Return the [x, y] coordinate for the center point of the cell that contains the specified text.  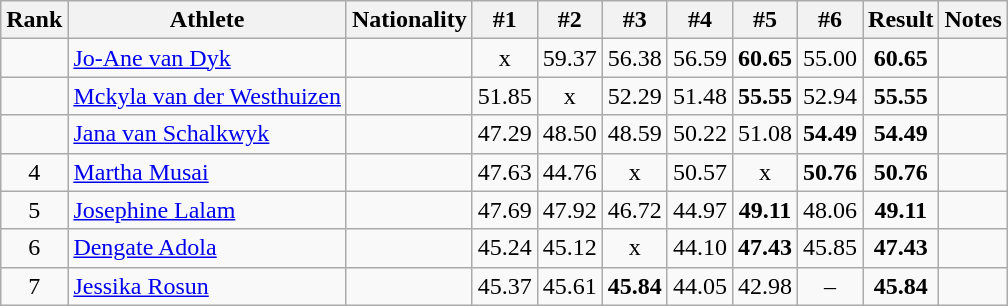
#1 [504, 20]
Jessika Rosun [208, 286]
44.05 [700, 286]
47.63 [504, 172]
45.85 [830, 248]
44.97 [700, 210]
4 [34, 172]
#2 [570, 20]
#4 [700, 20]
Dengate Adola [208, 248]
44.10 [700, 248]
51.48 [700, 96]
56.59 [700, 58]
7 [34, 286]
5 [34, 210]
47.29 [504, 134]
48.50 [570, 134]
47.69 [504, 210]
Mckyla van der Westhuizen [208, 96]
Jana van Schalkwyk [208, 134]
51.08 [764, 134]
45.24 [504, 248]
Rank [34, 20]
50.22 [700, 134]
Nationality [409, 20]
46.72 [634, 210]
51.85 [504, 96]
45.61 [570, 286]
48.59 [634, 134]
45.37 [504, 286]
Notes [973, 20]
Josephine Lalam [208, 210]
#5 [764, 20]
Martha Musai [208, 172]
44.76 [570, 172]
Jo-Ane van Dyk [208, 58]
55.00 [830, 58]
Athlete [208, 20]
52.94 [830, 96]
59.37 [570, 58]
– [830, 286]
#3 [634, 20]
#6 [830, 20]
52.29 [634, 96]
Result [901, 20]
50.57 [700, 172]
45.12 [570, 248]
47.92 [570, 210]
56.38 [634, 58]
6 [34, 248]
48.06 [830, 210]
42.98 [764, 286]
